Extract the [X, Y] coordinate from the center of the cell holding the provided text.  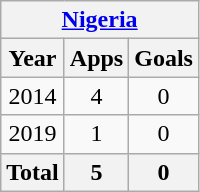
Apps [96, 58]
Total [33, 172]
Nigeria [100, 20]
4 [96, 96]
Goals [164, 58]
1 [96, 134]
5 [96, 172]
Year [33, 58]
2019 [33, 134]
2014 [33, 96]
